Locate the cell with the specified text and output its (X, Y) center coordinate. 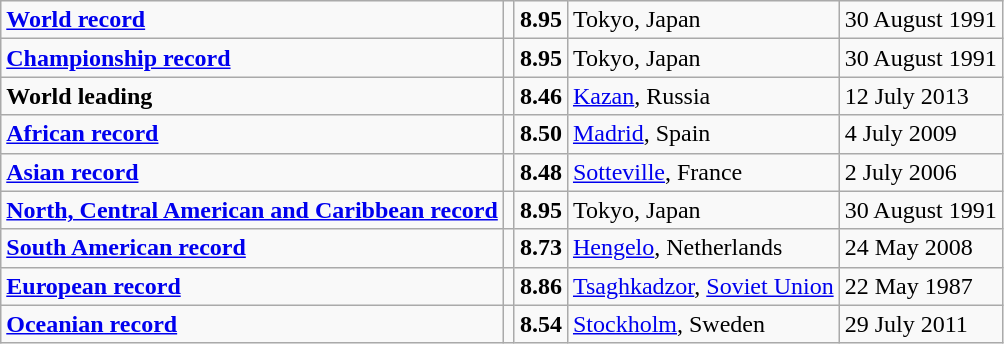
Tsaghkadzor, Soviet Union (703, 286)
8.54 (540, 324)
8.48 (540, 172)
African record (252, 134)
2 July 2006 (920, 172)
29 July 2011 (920, 324)
Madrid, Spain (703, 134)
8.50 (540, 134)
22 May 1987 (920, 286)
Championship record (252, 58)
Oceanian record (252, 324)
8.73 (540, 248)
Hengelo, Netherlands (703, 248)
Asian record (252, 172)
24 May 2008 (920, 248)
12 July 2013 (920, 96)
Stockholm, Sweden (703, 324)
Sotteville, France (703, 172)
Kazan, Russia (703, 96)
North, Central American and Caribbean record (252, 210)
4 July 2009 (920, 134)
8.46 (540, 96)
European record (252, 286)
World record (252, 20)
World leading (252, 96)
8.86 (540, 286)
South American record (252, 248)
